Pinpoint the cell where the given text exists, returning its [X, Y] midpoint coordinate. 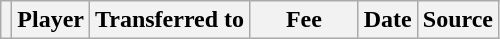
Transferred to [170, 20]
Player [51, 20]
Date [388, 20]
Source [458, 20]
Fee [304, 20]
